Provide the [X, Y] coordinate of the cell's center where the given text is located.  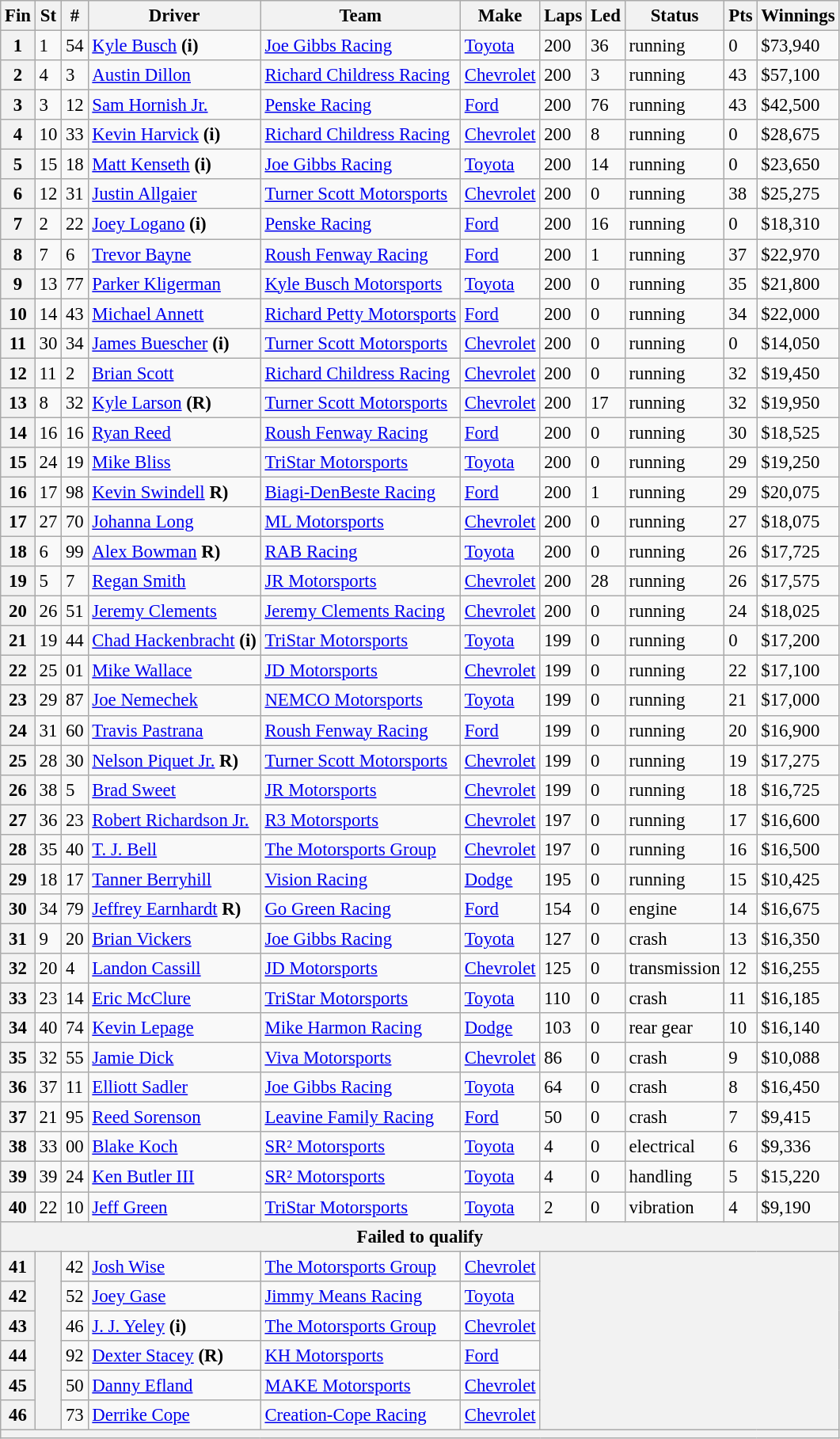
$10,088 [798, 1058]
$17,725 [798, 552]
Regan Smith [174, 581]
79 [74, 909]
60 [74, 730]
Kevin Lepage [174, 1028]
$28,675 [798, 135]
00 [74, 1148]
103 [564, 1028]
ML Motorsports [360, 522]
Brian Scott [174, 373]
$9,190 [798, 1207]
$19,950 [798, 403]
Richard Petty Motorsports [360, 314]
64 [564, 1087]
$16,725 [798, 790]
Landon Cassill [174, 969]
Jeff Green [174, 1207]
Jamie Dick [174, 1058]
Travis Pastrana [174, 730]
Ken Butler III [174, 1177]
$17,275 [798, 760]
Brian Vickers [174, 938]
73 [74, 1415]
Elliott Sadler [174, 1087]
Make [500, 16]
Jimmy Means Racing [360, 1296]
Michael Annett [174, 314]
Josh Wise [174, 1266]
MAKE Motorsports [360, 1385]
# [74, 16]
76 [606, 105]
Alex Bowman R) [174, 552]
$16,600 [798, 820]
rear gear [675, 1028]
Justin Allgaier [174, 194]
55 [74, 1058]
99 [74, 552]
Joe Nemechek [174, 701]
$19,250 [798, 463]
74 [74, 1028]
Brad Sweet [174, 790]
95 [74, 1117]
Kyle Larson (R) [174, 403]
Kyle Busch (i) [174, 46]
Kyle Busch Motorsports [360, 284]
Failed to qualify [420, 1236]
Austin Dillon [174, 75]
$16,255 [798, 969]
Driver [174, 16]
Trevor Bayne [174, 254]
$16,140 [798, 1028]
$19,450 [798, 373]
$9,415 [798, 1117]
Mike Harmon Racing [360, 1028]
$9,336 [798, 1148]
$17,100 [798, 671]
$18,525 [798, 432]
Laps [564, 16]
RAB Racing [360, 552]
Joey Gase [174, 1296]
engine [675, 909]
J. J. Yeley (i) [174, 1326]
$16,450 [798, 1087]
110 [564, 999]
41 [18, 1266]
$73,940 [798, 46]
52 [74, 1296]
Derrike Cope [174, 1415]
$21,800 [798, 284]
Winnings [798, 16]
vibration [675, 1207]
$10,425 [798, 879]
$16,350 [798, 938]
Viva Motorsports [360, 1058]
$16,500 [798, 850]
195 [564, 879]
St [48, 16]
Reed Sorenson [174, 1117]
R3 Motorsports [360, 820]
$15,220 [798, 1177]
98 [74, 492]
Vision Racing [360, 879]
$18,310 [798, 224]
Johanna Long [174, 522]
Fin [18, 16]
Parker Kligerman [174, 284]
Status [675, 16]
Matt Kenseth (i) [174, 165]
$18,075 [798, 522]
$18,025 [798, 611]
$42,500 [798, 105]
Team [360, 16]
87 [74, 701]
$17,000 [798, 701]
Creation-Cope Racing [360, 1415]
Pts [741, 16]
Sam Hornish Jr. [174, 105]
NEMCO Motorsports [360, 701]
$14,050 [798, 343]
Blake Koch [174, 1148]
Danny Efland [174, 1385]
Leavine Family Racing [360, 1117]
electrical [675, 1148]
45 [18, 1385]
Ryan Reed [174, 432]
Tanner Berryhill [174, 879]
70 [74, 522]
154 [564, 909]
54 [74, 46]
Mike Wallace [174, 671]
127 [564, 938]
$17,575 [798, 581]
Biagi-DenBeste Racing [360, 492]
$20,075 [798, 492]
$16,900 [798, 730]
01 [74, 671]
$16,675 [798, 909]
Nelson Piquet Jr. R) [174, 760]
Chad Hackenbracht (i) [174, 641]
$22,970 [798, 254]
$23,650 [798, 165]
James Buescher (i) [174, 343]
$57,100 [798, 75]
handling [675, 1177]
125 [564, 969]
Kevin Swindell R) [174, 492]
Jeffrey Earnhardt R) [174, 909]
Joey Logano (i) [174, 224]
Robert Richardson Jr. [174, 820]
Dexter Stacey (R) [174, 1356]
92 [74, 1356]
Go Green Racing [360, 909]
Eric McClure [174, 999]
Jeremy Clements [174, 611]
77 [74, 284]
transmission [675, 969]
51 [74, 611]
KH Motorsports [360, 1356]
86 [564, 1058]
Jeremy Clements Racing [360, 611]
$25,275 [798, 194]
Mike Bliss [174, 463]
$17,200 [798, 641]
$16,185 [798, 999]
Led [606, 16]
$22,000 [798, 314]
Kevin Harvick (i) [174, 135]
T. J. Bell [174, 850]
